Detect which cell encompasses the target text, then output its (x, y) center coordinate. 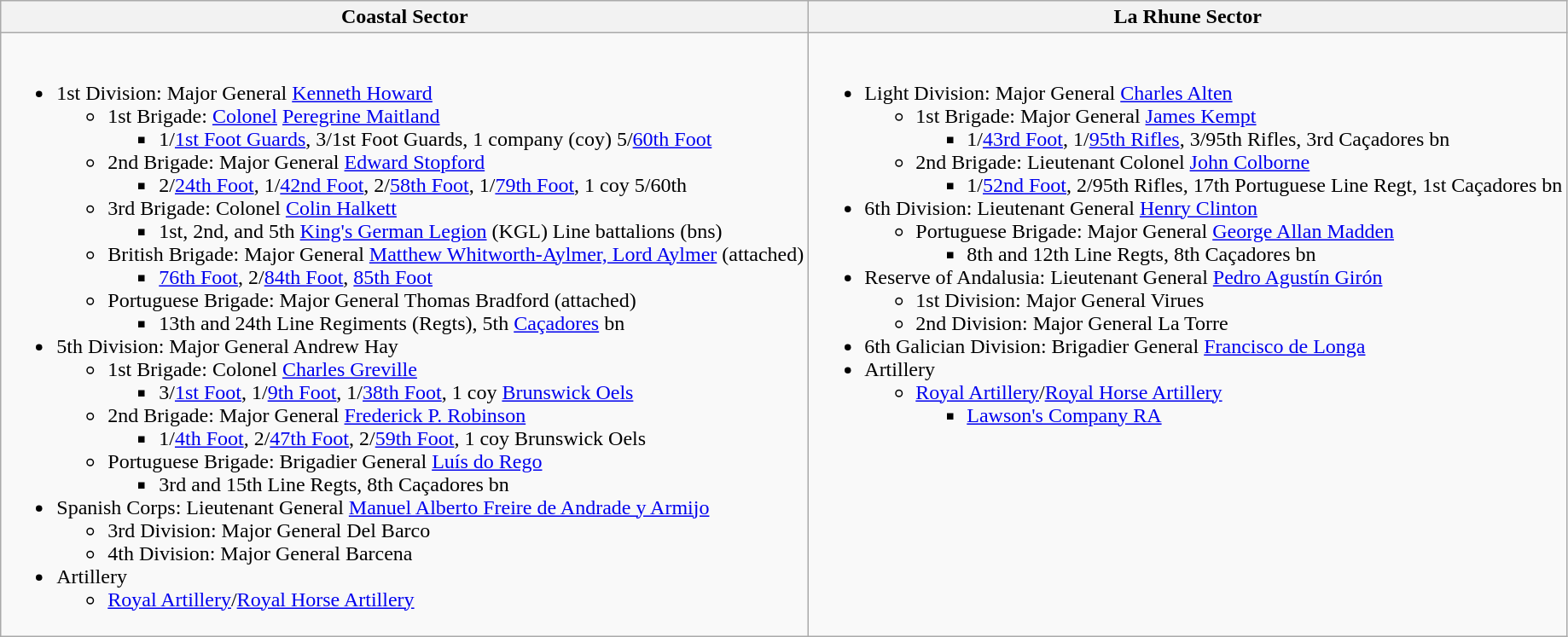
Coastal Sector (404, 17)
La Rhune Sector (1188, 17)
